For the text-containing cell, return its midpoint in [x, y] coordinate format. 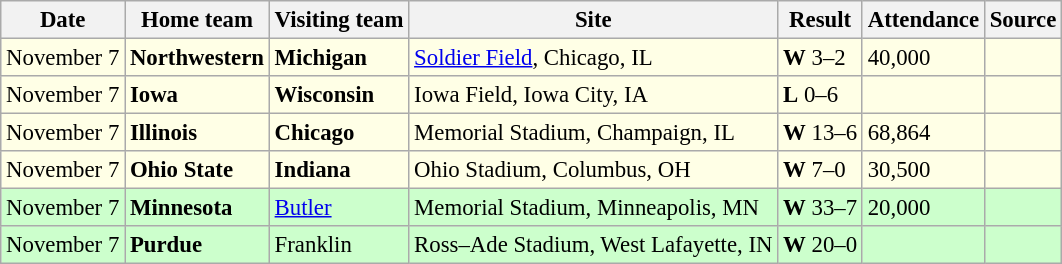
Franklin [338, 245]
Source [1022, 20]
40,000 [923, 58]
W 13–6 [820, 133]
Memorial Stadium, Champaign, IL [594, 133]
Ohio Stadium, Columbus, OH [594, 170]
Visiting team [338, 20]
Butler [338, 208]
Iowa [198, 95]
Illinois [198, 133]
Michigan [338, 58]
Memorial Stadium, Minneapolis, MN [594, 208]
Site [594, 20]
W 7–0 [820, 170]
Ross–Ade Stadium, West Lafayette, IN [594, 245]
68,864 [923, 133]
30,500 [923, 170]
Attendance [923, 20]
Minnesota [198, 208]
Purdue [198, 245]
Northwestern [198, 58]
Soldier Field, Chicago, IL [594, 58]
20,000 [923, 208]
L 0–6 [820, 95]
Wisconsin [338, 95]
Iowa Field, Iowa City, IA [594, 95]
Indiana [338, 170]
Ohio State [198, 170]
Home team [198, 20]
Result [820, 20]
W 3–2 [820, 58]
W 33–7 [820, 208]
Chicago [338, 133]
Date [63, 20]
W 20–0 [820, 245]
